Return the [x, y] coordinate for the center point of the cell that contains the specified text.  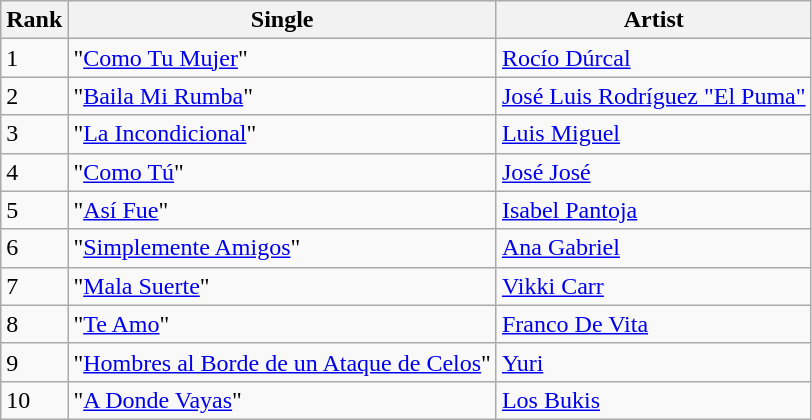
José Luis Rodríguez "El Puma" [654, 96]
Rank [34, 20]
4 [34, 172]
"A Donde Vayas" [282, 400]
9 [34, 362]
"Así Fue" [282, 210]
1 [34, 58]
Single [282, 20]
"Simplemente Amigos" [282, 248]
Franco De Vita [654, 324]
"Te Amo" [282, 324]
Vikki Carr [654, 286]
6 [34, 248]
Artist [654, 20]
7 [34, 286]
"Hombres al Borde de un Ataque de Celos" [282, 362]
Yuri [654, 362]
"Baila Mi Rumba" [282, 96]
Los Bukis [654, 400]
10 [34, 400]
José José [654, 172]
8 [34, 324]
Rocío Dúrcal [654, 58]
Ana Gabriel [654, 248]
2 [34, 96]
"Como Tu Mujer" [282, 58]
"La Incondicional" [282, 134]
"Como Tú" [282, 172]
"Mala Suerte" [282, 286]
5 [34, 210]
Luis Miguel [654, 134]
Isabel Pantoja [654, 210]
3 [34, 134]
